Determine the [X, Y] coordinate at the center of the cell enclosing the given text.  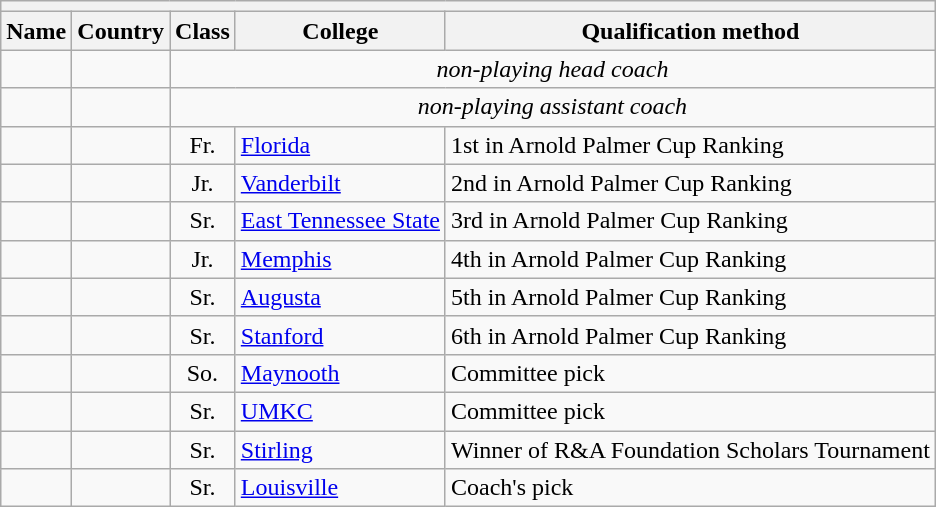
Florida [340, 145]
5th in Arnold Palmer Cup Ranking [690, 297]
Louisville [340, 488]
Name [36, 31]
Maynooth [340, 373]
East Tennessee State [340, 221]
Stirling [340, 449]
College [340, 31]
Augusta [340, 297]
UMKC [340, 411]
Class [203, 31]
1st in Arnold Palmer Cup Ranking [690, 145]
non-playing assistant coach [553, 107]
So. [203, 373]
Fr. [203, 145]
3rd in Arnold Palmer Cup Ranking [690, 221]
6th in Arnold Palmer Cup Ranking [690, 335]
Qualification method [690, 31]
Stanford [340, 335]
Vanderbilt [340, 183]
Country [121, 31]
2nd in Arnold Palmer Cup Ranking [690, 183]
4th in Arnold Palmer Cup Ranking [690, 259]
Winner of R&A Foundation Scholars Tournament [690, 449]
Memphis [340, 259]
Coach's pick [690, 488]
non-playing head coach [553, 69]
